Detect which cell encompasses the target text, then output its [x, y] center coordinate. 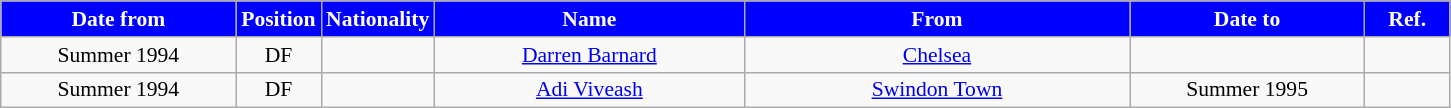
From [936, 19]
Position [278, 19]
Name [589, 19]
Adi Viveash [589, 90]
Chelsea [936, 55]
Date to [1248, 19]
Swindon Town [936, 90]
Ref. [1408, 19]
Darren Barnard [589, 55]
Nationality [378, 19]
Date from [118, 19]
Summer 1995 [1248, 90]
